Output the (X, Y) coordinate of the center of the cell containing the given text.  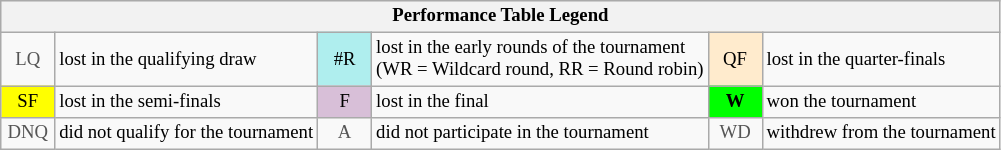
DNQ (28, 134)
did not participate in the tournament (540, 134)
Performance Table Legend (500, 16)
#R (345, 60)
lost in the quarter-finals (881, 60)
W (735, 102)
lost in the qualifying draw (186, 60)
lost in the semi-finals (186, 102)
LQ (28, 60)
withdrew from the tournament (881, 134)
SF (28, 102)
lost in the final (540, 102)
WD (735, 134)
lost in the early rounds of the tournament(WR = Wildcard round, RR = Round robin) (540, 60)
did not qualify for the tournament (186, 134)
won the tournament (881, 102)
F (345, 102)
QF (735, 60)
A (345, 134)
